Locate the cell with the specified text and output its (X, Y) center coordinate. 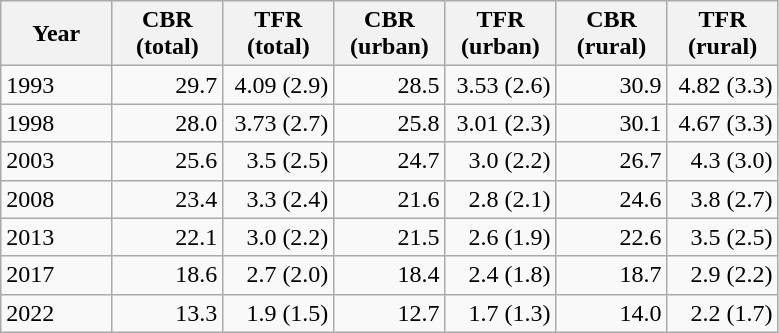
4.09 (2.9) (278, 85)
1998 (56, 123)
2.4 (1.8) (500, 275)
3.8 (2.7) (722, 199)
18.7 (612, 275)
2013 (56, 237)
2.8 (2.1) (500, 199)
2.2 (1.7) (722, 313)
3.73 (2.7) (278, 123)
TFR (urban) (500, 34)
2022 (56, 313)
CBR (total) (168, 34)
22.1 (168, 237)
18.4 (390, 275)
Year (56, 34)
1.7 (1.3) (500, 313)
4.3 (3.0) (722, 161)
23.4 (168, 199)
2.9 (2.2) (722, 275)
2.6 (1.9) (500, 237)
30.1 (612, 123)
26.7 (612, 161)
13.3 (168, 313)
2003 (56, 161)
3.01 (2.3) (500, 123)
TFR (rural) (722, 34)
CBR (rural) (612, 34)
4.82 (3.3) (722, 85)
28.0 (168, 123)
3.53 (2.6) (500, 85)
25.8 (390, 123)
1.9 (1.5) (278, 313)
12.7 (390, 313)
21.6 (390, 199)
24.6 (612, 199)
30.9 (612, 85)
21.5 (390, 237)
3.3 (2.4) (278, 199)
4.67 (3.3) (722, 123)
14.0 (612, 313)
TFR (total) (278, 34)
2008 (56, 199)
18.6 (168, 275)
1993 (56, 85)
28.5 (390, 85)
2.7 (2.0) (278, 275)
25.6 (168, 161)
2017 (56, 275)
22.6 (612, 237)
24.7 (390, 161)
29.7 (168, 85)
CBR (urban) (390, 34)
